Search for the cell housing the specified text and yield its (X, Y) center coordinate. 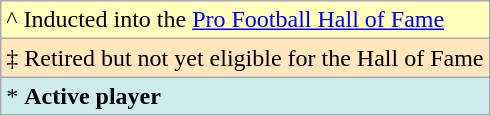
‡ Retired but not yet eligible for the Hall of Fame (245, 58)
^ Inducted into the Pro Football Hall of Fame (245, 20)
* Active player (245, 96)
